Detect which cell encompasses the target text, then output its (X, Y) center coordinate. 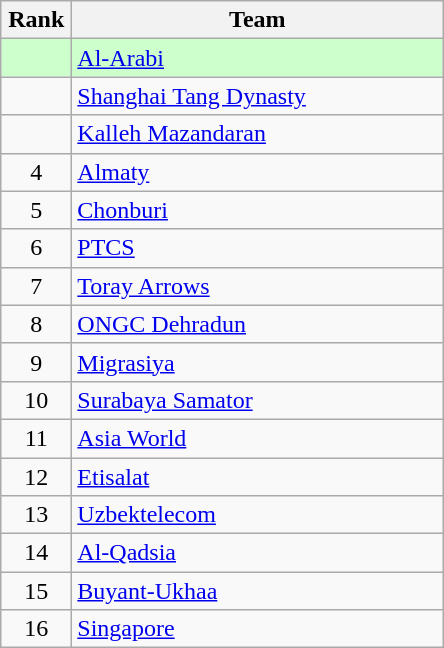
Kalleh Mazandaran (258, 134)
10 (36, 400)
9 (36, 362)
6 (36, 248)
15 (36, 591)
Almaty (258, 172)
PTCS (258, 248)
13 (36, 515)
Rank (36, 20)
Etisalat (258, 477)
Al-Qadsia (258, 553)
Surabaya Samator (258, 400)
Chonburi (258, 210)
Uzbektelecom (258, 515)
12 (36, 477)
7 (36, 286)
14 (36, 553)
Asia World (258, 438)
Al-Arabi (258, 58)
ONGC Dehradun (258, 324)
Toray Arrows (258, 286)
Singapore (258, 629)
11 (36, 438)
16 (36, 629)
Buyant-Ukhaa (258, 591)
Migrasiya (258, 362)
8 (36, 324)
Team (258, 20)
5 (36, 210)
Shanghai Tang Dynasty (258, 96)
4 (36, 172)
